Find where the given text appears and provide that cell's center as (X, Y) coordinate. 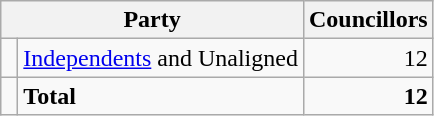
Party (152, 20)
Independents and Unaligned (161, 58)
Councillors (368, 20)
Total (161, 96)
